Return the (X, Y) coordinate for the center point of the cell that contains the specified text.  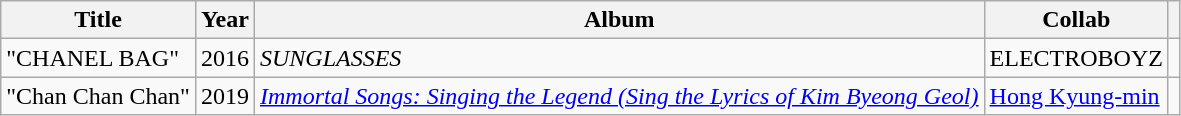
2019 (224, 96)
SUNGLASSES (619, 58)
2016 (224, 58)
Collab (1076, 20)
ELECTROBOYZ (1076, 58)
"Chan Chan Chan" (98, 96)
Year (224, 20)
Album (619, 20)
"CHANEL BAG" (98, 58)
Hong Kyung-min (1076, 96)
Title (98, 20)
Immortal Songs: Singing the Legend (Sing the Lyrics of Kim Byeong Geol) (619, 96)
